Scan for the cell matching the given text and deliver its [X, Y] coordinate at center. 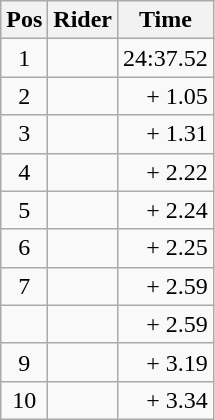
+ 3.19 [166, 362]
+ 2.24 [166, 210]
Rider [83, 20]
2 [24, 96]
5 [24, 210]
+ 1.05 [166, 96]
9 [24, 362]
+ 3.34 [166, 400]
6 [24, 248]
+ 2.22 [166, 172]
+ 2.25 [166, 248]
1 [24, 58]
3 [24, 134]
4 [24, 172]
7 [24, 286]
+ 1.31 [166, 134]
Time [166, 20]
Pos [24, 20]
24:37.52 [166, 58]
10 [24, 400]
